Identify which cell holds the provided text, then report its [x, y] central coordinate. 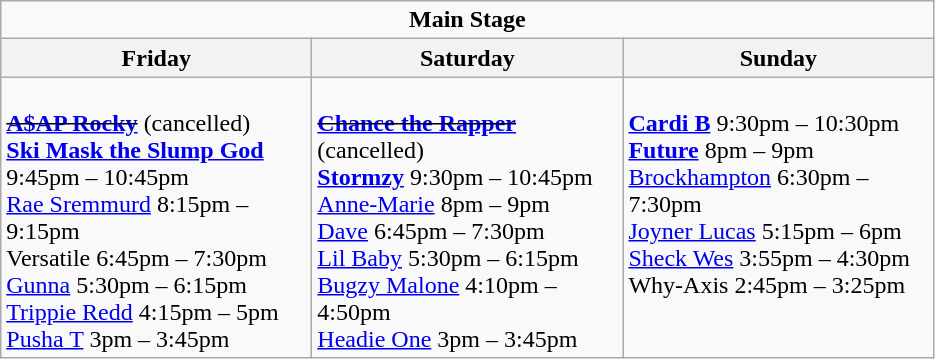
Friday [156, 58]
Main Stage [468, 20]
Cardi B 9:30pm – 10:30pm Future 8pm – 9pm Brockhampton 6:30pm – 7:30pm Joyner Lucas 5:15pm – 6pm Sheck Wes 3:55pm – 4:30pm Why-Axis 2:45pm – 3:25pm [778, 218]
Sunday [778, 58]
Saturday [468, 58]
